Pinpoint the cell where the given text exists, returning its [X, Y] midpoint coordinate. 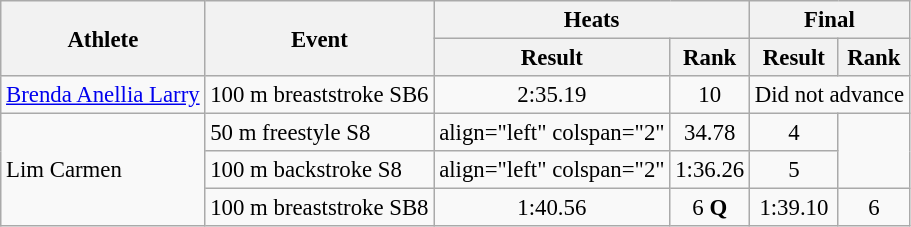
2:35.19 [552, 95]
Brenda Anellia Larry [103, 95]
10 [710, 95]
34.78 [710, 133]
Final [830, 20]
6 [874, 208]
Lim Carmen [103, 170]
Athlete [103, 38]
5 [794, 170]
1:40.56 [552, 208]
4 [794, 133]
100 m breaststroke SB6 [320, 95]
50 m freestyle S8 [320, 133]
1:39.10 [794, 208]
Did not advance [830, 95]
1:36.26 [710, 170]
100 m backstroke S8 [320, 170]
100 m breaststroke SB8 [320, 208]
6 Q [710, 208]
Event [320, 38]
Heats [592, 20]
